Determine the (X, Y) coordinate at the center of the cell enclosing the given text.  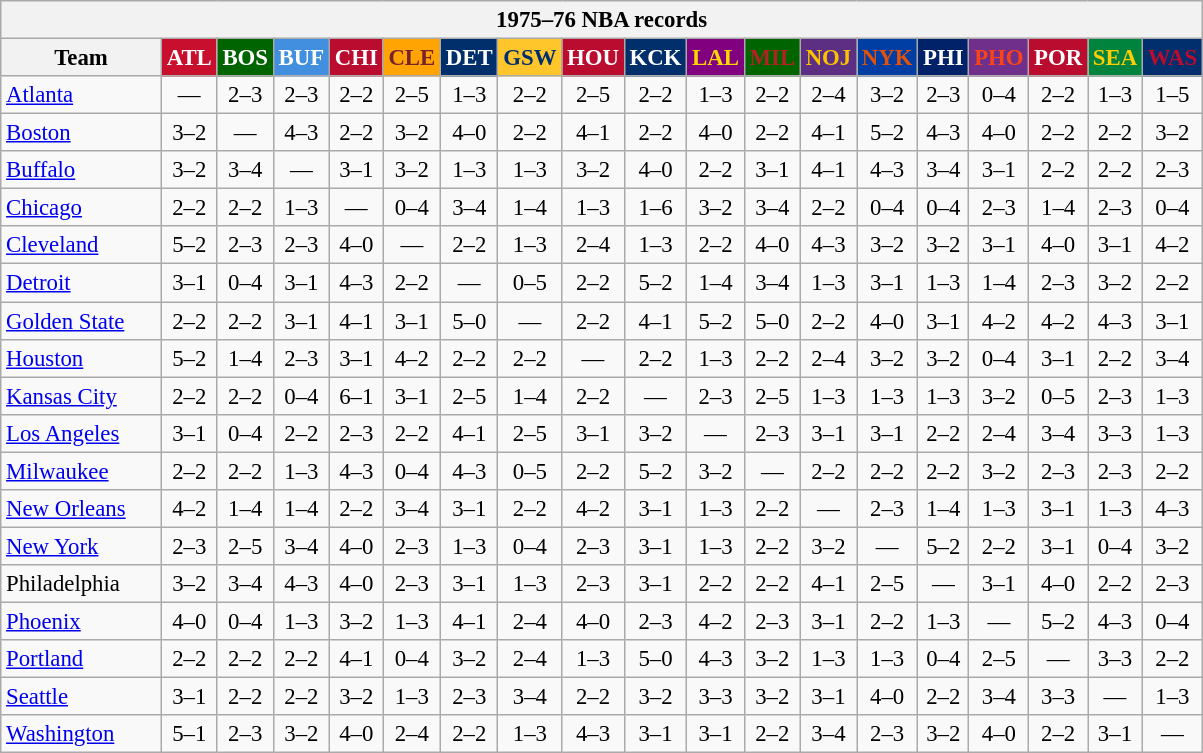
POR (1058, 58)
Phoenix (82, 621)
Chicago (82, 208)
BUF (301, 58)
5–1 (189, 734)
ATL (189, 58)
NOJ (828, 58)
Kansas City (82, 396)
Portland (82, 659)
1–6 (656, 208)
Houston (82, 358)
NYK (888, 58)
Golden State (82, 321)
HOU (594, 58)
CLE (412, 58)
Milwaukee (82, 471)
Boston (82, 133)
LAL (716, 58)
BOS (245, 58)
WAS (1172, 58)
KCK (656, 58)
Team (82, 58)
Buffalo (82, 170)
GSW (530, 58)
Atlanta (82, 95)
Detroit (82, 283)
1–5 (1172, 95)
SEA (1116, 58)
CHI (356, 58)
Cleveland (82, 245)
1975–76 NBA records (602, 20)
6–1 (356, 396)
New York (82, 546)
PHI (944, 58)
PHO (999, 58)
Seattle (82, 697)
DET (470, 58)
New Orleans (82, 509)
Washington (82, 734)
Philadelphia (82, 584)
Los Angeles (82, 433)
MIL (772, 58)
